Return the [x, y] coordinate for the center point of the cell that contains the specified text.  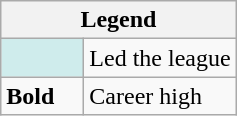
Bold [42, 96]
Career high [160, 96]
Legend [118, 20]
Led the league [160, 58]
